Provide the [x, y] coordinate of the cell's center where the given text is located.  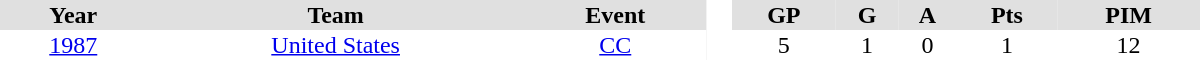
United States [336, 45]
5 [784, 45]
A [927, 15]
CC [616, 45]
Event [616, 15]
12 [1128, 45]
1987 [74, 45]
Team [336, 15]
0 [927, 45]
Year [74, 15]
PIM [1128, 15]
G [867, 15]
Pts [1008, 15]
GP [784, 15]
